Pinpoint the cell where the given text exists, returning its (x, y) midpoint coordinate. 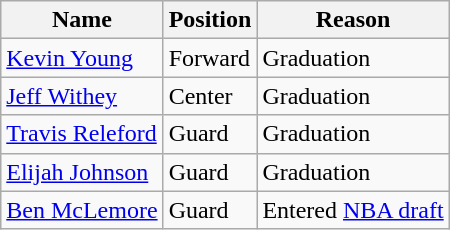
Jeff Withey (82, 96)
Travis Releford (82, 134)
Forward (210, 58)
Name (82, 20)
Entered NBA draft (353, 210)
Kevin Young (82, 58)
Elijah Johnson (82, 172)
Center (210, 96)
Reason (353, 20)
Position (210, 20)
Ben McLemore (82, 210)
